For the text-containing cell, return its midpoint in [X, Y] coordinate format. 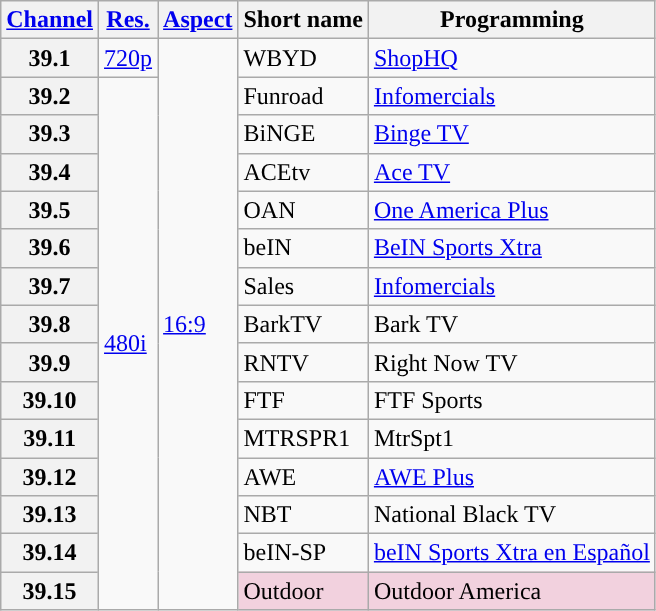
OAN [303, 210]
480i [128, 344]
39.5 [50, 210]
AWE [303, 477]
720p [128, 58]
ShopHQ [512, 58]
beIN [303, 248]
39.1 [50, 58]
FTF [303, 400]
39.10 [50, 400]
AWE Plus [512, 477]
Ace TV [512, 172]
16:9 [198, 324]
Outdoor America [512, 591]
Sales [303, 286]
39.6 [50, 248]
National Black TV [512, 515]
39.14 [50, 553]
Aspect [198, 20]
39.4 [50, 172]
Short name [303, 20]
BarkTV [303, 324]
Bark TV [512, 324]
MTRSPR1 [303, 438]
39.13 [50, 515]
MtrSpt1 [512, 438]
39.7 [50, 286]
Outdoor [303, 591]
Right Now TV [512, 362]
39.9 [50, 362]
FTF Sports [512, 400]
39.3 [50, 134]
Programming [512, 20]
beIN Sports Xtra en Español [512, 553]
beIN-SP [303, 553]
39.2 [50, 96]
Binge TV [512, 134]
39.15 [50, 591]
NBT [303, 515]
One America Plus [512, 210]
Res. [128, 20]
39.8 [50, 324]
RNTV [303, 362]
Channel [50, 20]
39.12 [50, 477]
39.11 [50, 438]
ACEtv [303, 172]
BeIN Sports Xtra [512, 248]
BiNGE [303, 134]
Funroad [303, 96]
WBYD [303, 58]
